Pinpoint the cell where the given text exists, returning its [x, y] midpoint coordinate. 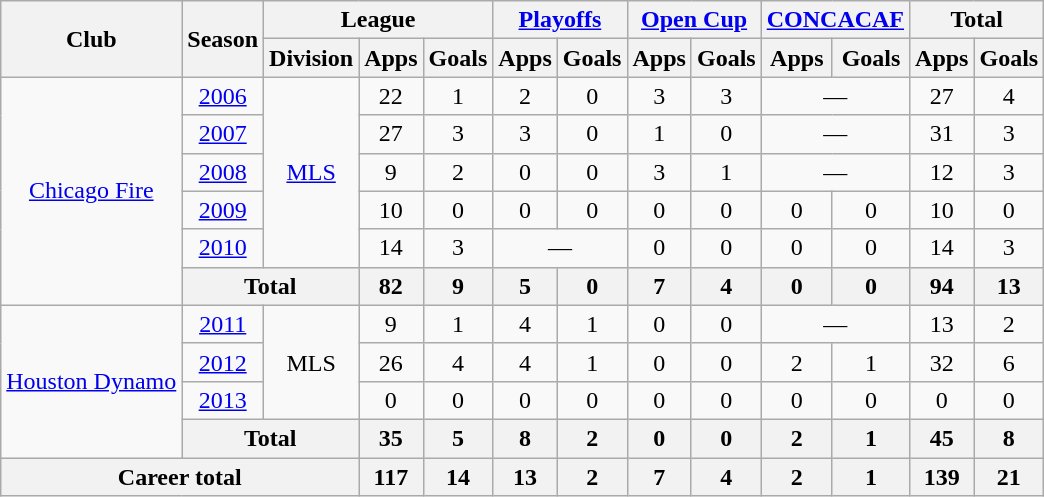
Chicago Fire [92, 191]
Houston Dynamo [92, 381]
22 [391, 96]
35 [391, 438]
2010 [223, 248]
2008 [223, 172]
12 [942, 172]
31 [942, 134]
26 [391, 362]
94 [942, 286]
45 [942, 438]
6 [1009, 362]
Career total [180, 477]
82 [391, 286]
Season [223, 39]
Division [312, 58]
League [378, 20]
Club [92, 39]
117 [391, 477]
2011 [223, 324]
21 [1009, 477]
2013 [223, 400]
139 [942, 477]
32 [942, 362]
CONCACAF [835, 20]
Playoffs [560, 20]
2007 [223, 134]
Open Cup [694, 20]
2006 [223, 96]
2012 [223, 362]
2009 [223, 210]
